Return the (X, Y) coordinate for the center point of the cell that contains the specified text.  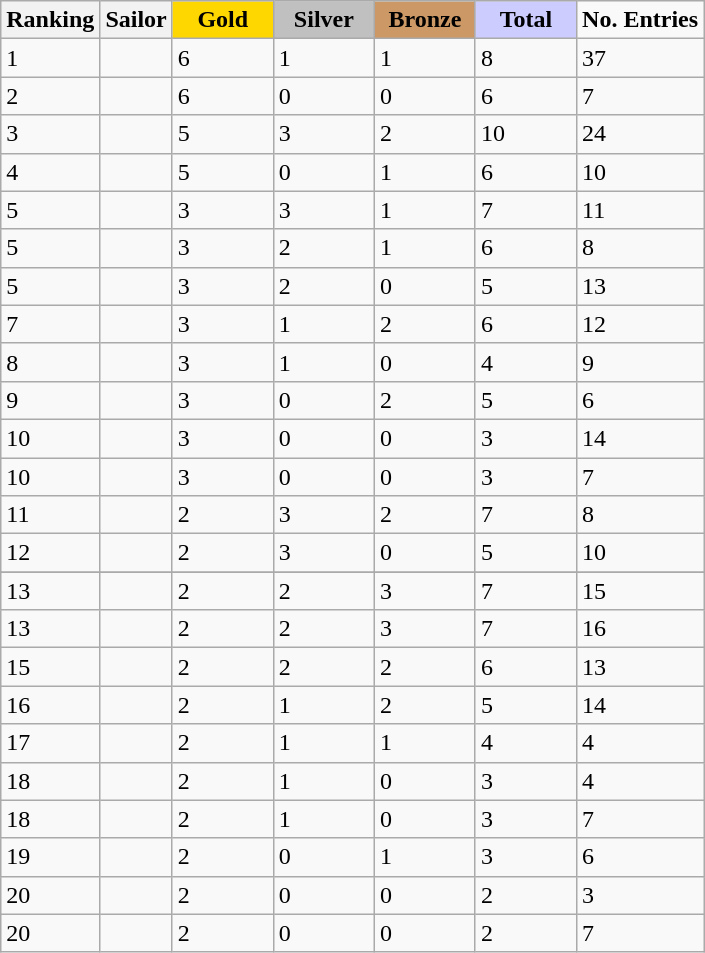
19 (50, 857)
Bronze (424, 20)
17 (50, 743)
Total (526, 20)
No. Entries (640, 20)
Ranking (50, 20)
Sailor (136, 20)
37 (640, 58)
Silver (324, 20)
24 (640, 134)
Gold (222, 20)
